Locate the cell with the specified text and output its (X, Y) center coordinate. 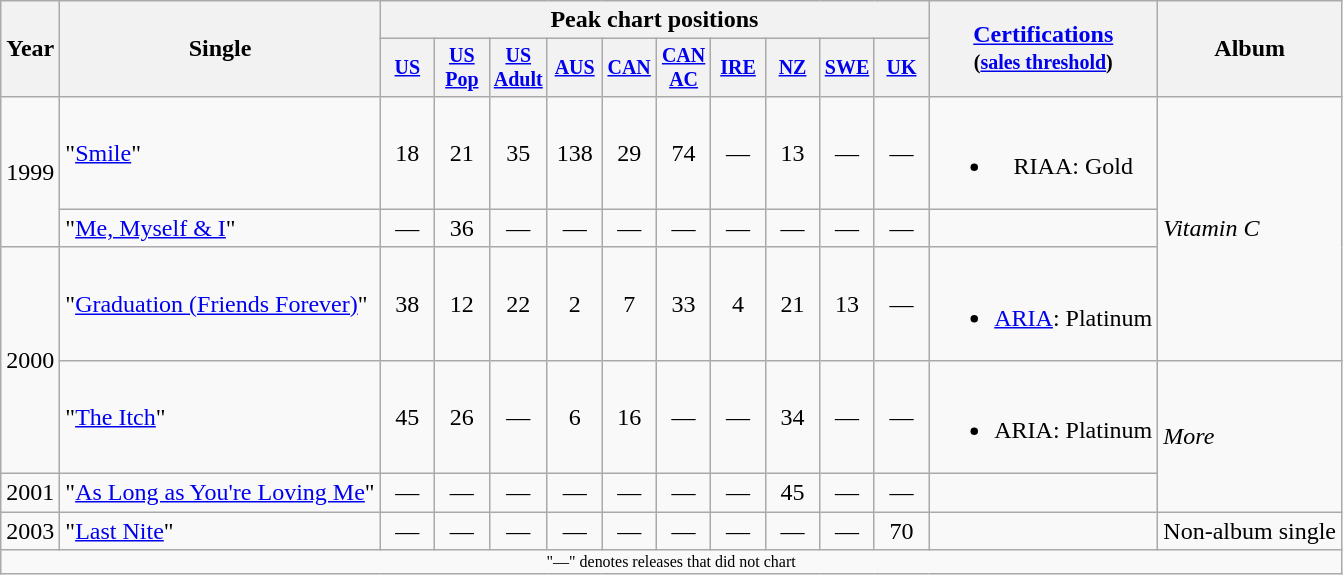
"Smile" (220, 152)
Peak chart positions (654, 20)
AUS (574, 68)
"The Itch" (220, 416)
34 (792, 416)
RIAA: Gold (1044, 152)
US Adult (518, 68)
Certifications(sales threshold) (1044, 49)
2003 (30, 531)
SWE (847, 68)
US (407, 68)
4 (738, 304)
2 (574, 304)
More (1250, 436)
138 (574, 152)
7 (629, 304)
Non-album single (1250, 531)
70 (901, 531)
Single (220, 49)
"—" denotes releases that did not chart (672, 562)
NZ (792, 68)
29 (629, 152)
22 (518, 304)
"As Long as You're Loving Me" (220, 493)
26 (462, 416)
6 (574, 416)
CAN (629, 68)
"Last Nite" (220, 531)
IRE (738, 68)
"Me, Myself & I" (220, 228)
2001 (30, 493)
18 (407, 152)
12 (462, 304)
36 (462, 228)
Vitamin C (1250, 228)
74 (683, 152)
UK (901, 68)
38 (407, 304)
33 (683, 304)
Album (1250, 49)
Year (30, 49)
"Graduation (Friends Forever)" (220, 304)
2000 (30, 360)
16 (629, 416)
35 (518, 152)
CAN AC (683, 68)
1999 (30, 172)
US Pop (462, 68)
